Pinpoint the cell where the given text exists, returning its [X, Y] midpoint coordinate. 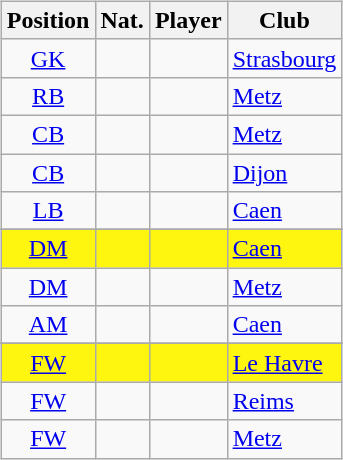
LB [48, 211]
Reims [284, 401]
RB [48, 96]
GK [48, 58]
Club [284, 20]
Dijon [284, 173]
Nat. [122, 20]
Strasbourg [284, 58]
AM [48, 325]
Le Havre [284, 363]
Player [188, 20]
Position [48, 20]
